Detect which cell encompasses the target text, then output its [x, y] center coordinate. 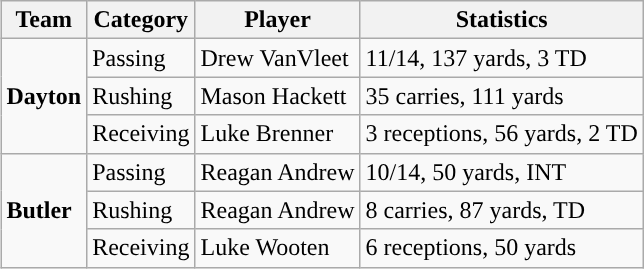
Category [141, 20]
Luke Brenner [278, 134]
Mason Hackett [278, 96]
Team [44, 20]
Drew VanVleet [278, 58]
Luke Wooten [278, 248]
6 receptions, 50 yards [502, 248]
Statistics [502, 20]
8 carries, 87 yards, TD [502, 210]
35 carries, 111 yards [502, 96]
3 receptions, 56 yards, 2 TD [502, 134]
Butler [44, 210]
11/14, 137 yards, 3 TD [502, 58]
Dayton [44, 96]
10/14, 50 yards, INT [502, 172]
Player [278, 20]
